For the text-containing cell, return its midpoint in (X, Y) coordinate format. 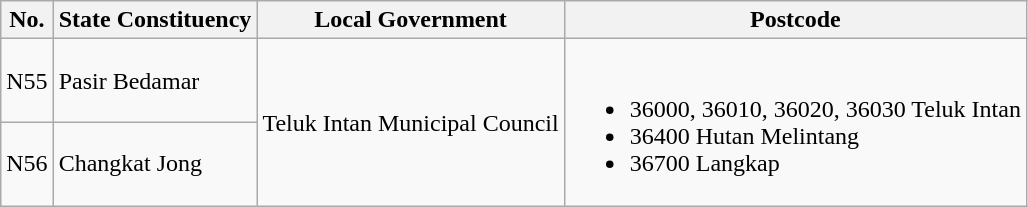
N55 (27, 81)
No. (27, 20)
Local Government (410, 20)
Postcode (795, 20)
36000, 36010, 36020, 36030 Teluk Intan36400 Hutan Melintang36700 Langkap (795, 122)
Pasir Bedamar (155, 81)
N56 (27, 164)
Changkat Jong (155, 164)
State Constituency (155, 20)
Teluk Intan Municipal Council (410, 122)
